Scan for the cell matching the given text and deliver its [x, y] coordinate at center. 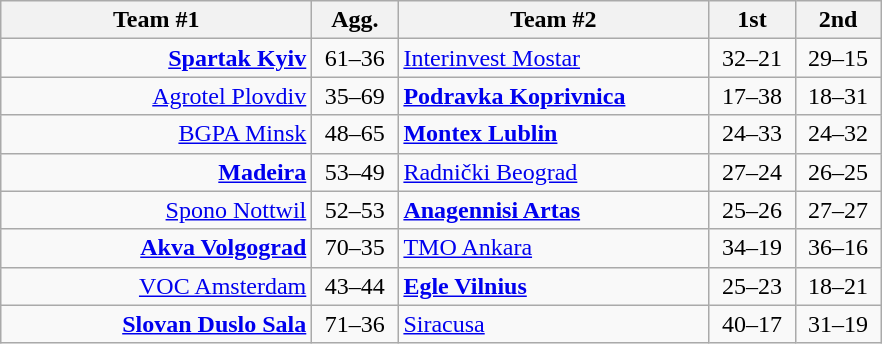
53–49 [355, 172]
18–21 [838, 286]
Agrotel Plovdiv [156, 96]
29–15 [838, 58]
Anagennisi Artas [554, 210]
25–23 [752, 286]
Spartak Kyiv [156, 58]
24–33 [752, 134]
Team #2 [554, 20]
Madeira [156, 172]
BGPA Minsk [156, 134]
48–65 [355, 134]
VOC Amsterdam [156, 286]
32–21 [752, 58]
25–26 [752, 210]
43–44 [355, 286]
27–27 [838, 210]
Agg. [355, 20]
Radnički Beograd [554, 172]
Egle Vilnius [554, 286]
36–16 [838, 248]
26–25 [838, 172]
35–69 [355, 96]
1st [752, 20]
34–19 [752, 248]
31–19 [838, 324]
Interinvest Mostar [554, 58]
Podravka Koprivnica [554, 96]
2nd [838, 20]
17–38 [752, 96]
71–36 [355, 324]
Siracusa [554, 324]
Team #1 [156, 20]
Akva Volgograd [156, 248]
Montex Lublin [554, 134]
70–35 [355, 248]
TMO Ankara [554, 248]
52–53 [355, 210]
24–32 [838, 134]
18–31 [838, 96]
40–17 [752, 324]
Slovan Duslo Sala [156, 324]
Spono Nottwil [156, 210]
61–36 [355, 58]
27–24 [752, 172]
